For the text-containing cell, return its midpoint in [x, y] coordinate format. 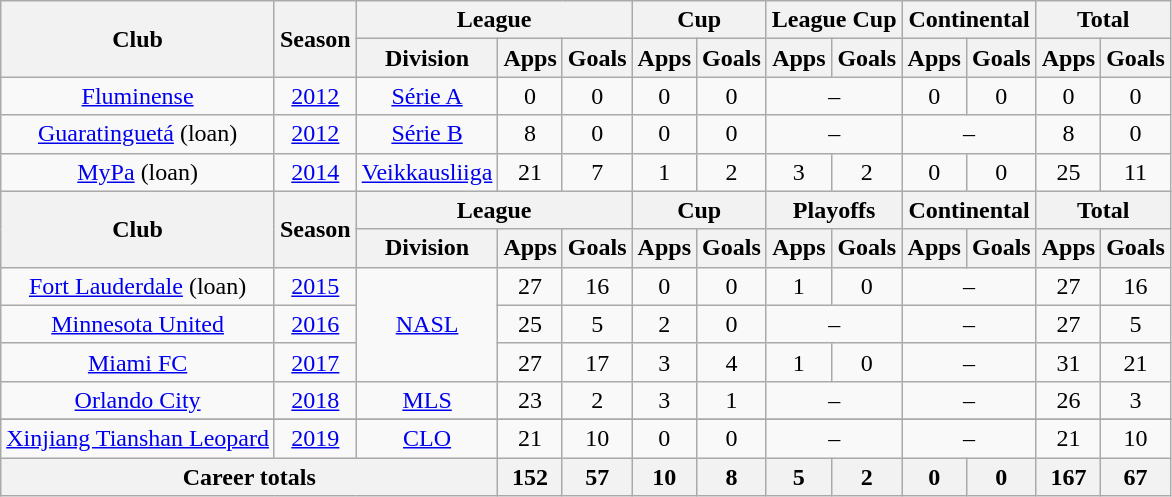
MLS [427, 400]
2019 [315, 438]
Playoffs [834, 210]
2016 [315, 324]
152 [530, 477]
Xinjiang Tianshan Leopard [138, 438]
2018 [315, 400]
17 [597, 362]
67 [1136, 477]
Veikkausliiga [427, 172]
167 [1068, 477]
11 [1136, 172]
CLO [427, 438]
57 [597, 477]
Guaratinguetá (loan) [138, 134]
Minnesota United [138, 324]
MyPa (loan) [138, 172]
League Cup [834, 20]
2017 [315, 362]
Fluminense [138, 96]
2015 [315, 286]
Série B [427, 134]
Série A [427, 96]
31 [1068, 362]
23 [530, 400]
Fort Lauderdale (loan) [138, 286]
Career totals [250, 477]
Orlando City [138, 400]
Miami FC [138, 362]
7 [597, 172]
NASL [427, 324]
4 [732, 362]
2014 [315, 172]
26 [1068, 400]
